Output the (X, Y) coordinate of the center of the cell containing the given text.  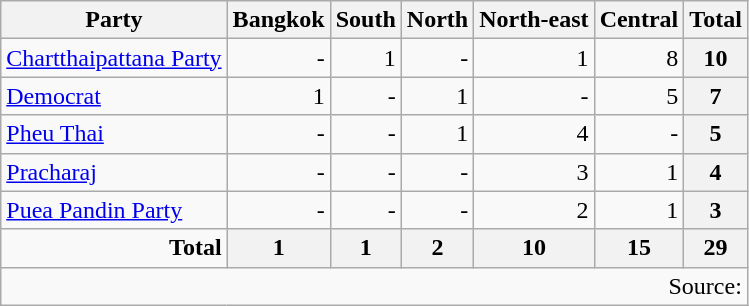
Party (114, 20)
Pracharaj (114, 172)
Central (639, 20)
29 (716, 248)
Puea Pandin Party (114, 210)
South (366, 20)
North (437, 20)
7 (716, 96)
Democrat (114, 96)
Bangkok (278, 20)
North-east (534, 20)
Pheu Thai (114, 134)
8 (639, 58)
15 (639, 248)
Source: (374, 286)
Chartthaipattana Party (114, 58)
